Extract the (X, Y) coordinate from the center of the cell holding the provided text.  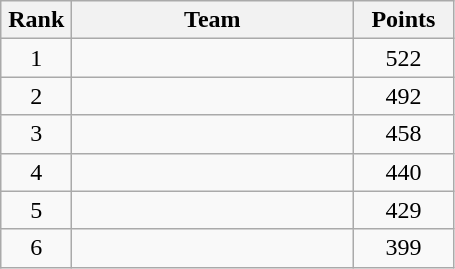
429 (404, 210)
Team (212, 20)
5 (36, 210)
440 (404, 172)
522 (404, 58)
6 (36, 248)
Points (404, 20)
1 (36, 58)
458 (404, 134)
Rank (36, 20)
492 (404, 96)
4 (36, 172)
399 (404, 248)
3 (36, 134)
2 (36, 96)
